Detect which cell encompasses the target text, then output its [x, y] center coordinate. 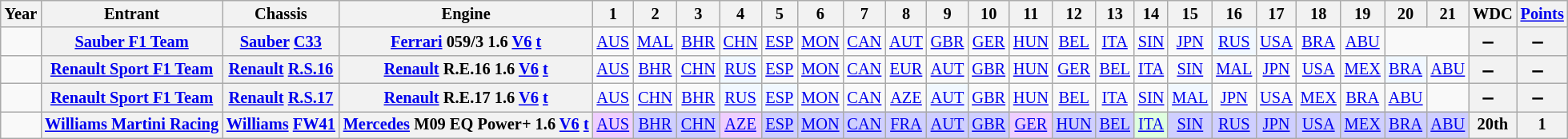
Year [21, 14]
Renault R.E.17 1.6 V6 t [466, 97]
17 [1276, 14]
13 [1115, 14]
4 [741, 14]
Entrant [131, 14]
Williams FW41 [281, 125]
16 [1234, 14]
2 [655, 14]
Sauber C33 [281, 42]
Renault R.S.16 [281, 69]
Mercedes M09 EQ Power+ 1.6 V6 t [466, 125]
10 [989, 14]
7 [864, 14]
8 [906, 14]
Chassis [281, 14]
19 [1362, 14]
6 [820, 14]
EUR [906, 69]
Renault R.S.17 [281, 97]
14 [1151, 14]
Engine [466, 14]
Renault R.E.16 1.6 V6 t [466, 69]
3 [698, 14]
20 [1406, 14]
Sauber F1 Team [131, 42]
15 [1189, 14]
Points [1542, 14]
11 [1031, 14]
FRA [906, 125]
WDC [1493, 14]
Ferrari 059/3 1.6 V6 t [466, 42]
Williams Martini Racing [131, 125]
9 [948, 14]
18 [1319, 14]
20th [1493, 125]
21 [1447, 14]
12 [1074, 14]
5 [780, 14]
